Capture the cell that displays the provided text and extract its [X, Y] central coordinate. 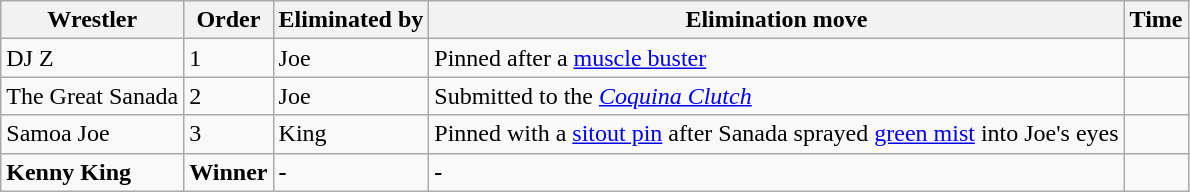
1 [228, 58]
DJ Z [92, 58]
Kenny King [92, 172]
Elimination move [776, 20]
Pinned after a muscle buster [776, 58]
Submitted to the Coquina Clutch [776, 96]
King [351, 134]
Eliminated by [351, 20]
3 [228, 134]
Pinned with a sitout pin after Sanada sprayed green mist into Joe's eyes [776, 134]
Order [228, 20]
Winner [228, 172]
Samoa Joe [92, 134]
Wrestler [92, 20]
Time [1156, 20]
2 [228, 96]
The Great Sanada [92, 96]
